Scan for the cell matching the given text and deliver its [x, y] coordinate at center. 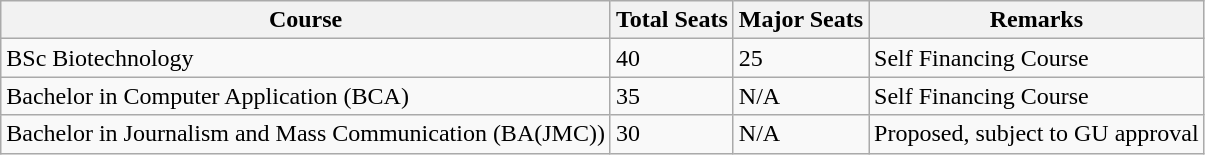
Major Seats [800, 20]
25 [800, 58]
Bachelor in Computer Application (BCA) [306, 96]
Bachelor in Journalism and Mass Communication (BA(JMC)) [306, 134]
Proposed, subject to GU approval [1037, 134]
Course [306, 20]
40 [672, 58]
35 [672, 96]
Remarks [1037, 20]
30 [672, 134]
BSc Biotechnology [306, 58]
Total Seats [672, 20]
